Scan for the cell matching the given text and deliver its [x, y] coordinate at center. 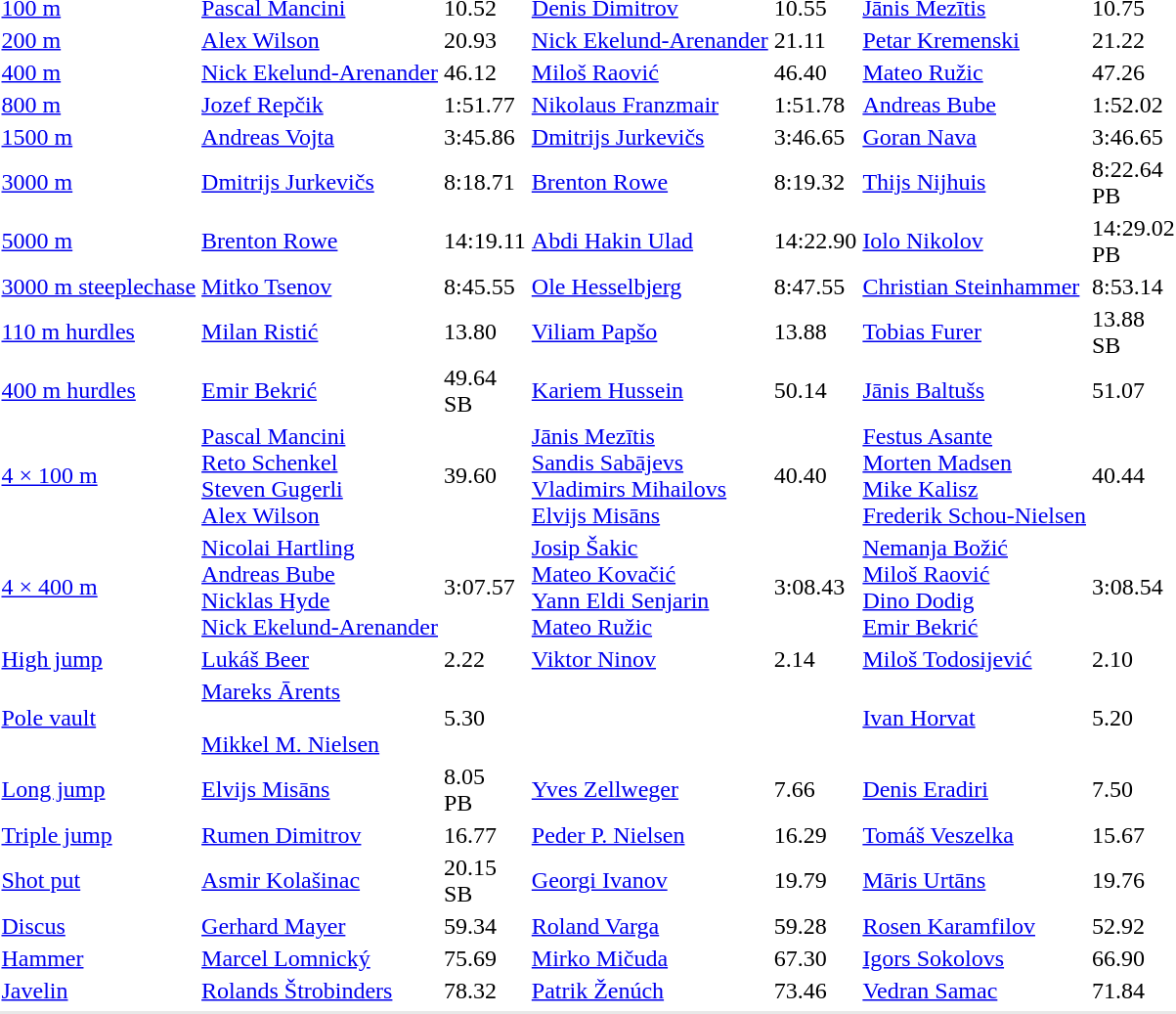
14:29.02PB [1133, 241]
13.80 [485, 332]
Lukáš Beer [321, 659]
Goran Nava [975, 137]
Jozef Repčik [321, 105]
40.44 [1133, 475]
Ivan Horvat [975, 718]
Nicolai HartlingAndreas BubeNicklas HydeNick Ekelund-Arenander [321, 587]
8:45.55 [485, 287]
1:52.02 [1133, 105]
1:51.77 [485, 105]
66.90 [1133, 958]
Igors Sokolovs [975, 958]
Gerhard Mayer [321, 926]
8:22.64PB [1133, 182]
Kariem Hussein [649, 391]
2.14 [815, 659]
52.92 [1133, 926]
Josip ŠakicMateo KovačićYann Eldi SenjarinMateo Ružic [649, 587]
16.29 [815, 835]
High jump [99, 659]
Roland Varga [649, 926]
20.93 [485, 40]
50.14 [815, 391]
Marcel Lomnický [321, 958]
47.26 [1133, 72]
46.40 [815, 72]
Mateo Ružic [975, 72]
2.22 [485, 659]
20.15SB [485, 880]
Abdi Hakin Ulad [649, 241]
3:08.43 [815, 587]
Andreas Bube [975, 105]
Hammer [99, 958]
Ole Hesselbjerg [649, 287]
3000 m steeplechase [99, 287]
Elvijs Misāns [321, 790]
4 × 400 m [99, 587]
2.10 [1133, 659]
Nikolaus Franzmair [649, 105]
Triple jump [99, 835]
Festus AsanteMorten MadsenMike KaliszFrederik Schou-Nielsen [975, 475]
49.64SB [485, 391]
21.22 [1133, 40]
14:22.90 [815, 241]
59.28 [815, 926]
8:19.32 [815, 182]
3:07.57 [485, 587]
Pascal ManciniReto SchenkelSteven GugerliAlex Wilson [321, 475]
Viktor Ninov [649, 659]
Patrik Ženúch [649, 991]
8.05PB [485, 790]
7.50 [1133, 790]
3000 m [99, 182]
400 m hurdles [99, 391]
5000 m [99, 241]
19.79 [815, 880]
8:53.14 [1133, 287]
Asmir Kolašinac [321, 880]
71.84 [1133, 991]
46.12 [485, 72]
Mitko Tsenov [321, 287]
Emir Bekrić [321, 391]
Rosen Karamfilov [975, 926]
Petar Kremenski [975, 40]
Yves Zellweger [649, 790]
800 m [99, 105]
Miloš Raović [649, 72]
Tomáš Veszelka [975, 835]
Discus [99, 926]
Milan Ristić [321, 332]
14:19.11 [485, 241]
19.76 [1133, 880]
3:45.86 [485, 137]
78.32 [485, 991]
Long jump [99, 790]
Mirko Mičuda [649, 958]
Andreas Vojta [321, 137]
13.88SB [1133, 332]
Alex Wilson [321, 40]
Viliam Papšo [649, 332]
67.30 [815, 958]
Rolands Štrobinders [321, 991]
Jānis MezītisSandis SabājevsVladimirs MihailovsElvijs Misāns [649, 475]
Miloš Todosijević [975, 659]
Tobias Furer [975, 332]
Peder P. Nielsen [649, 835]
Georgi Ivanov [649, 880]
40.40 [815, 475]
8:18.71 [485, 182]
Vedran Samac [975, 991]
16.77 [485, 835]
21.11 [815, 40]
5.20 [1133, 718]
4 × 100 m [99, 475]
Iolo Nikolov [975, 241]
Denis Eradiri [975, 790]
Māris Urtāns [975, 880]
39.60 [485, 475]
59.34 [485, 926]
75.69 [485, 958]
3:08.54 [1133, 587]
1:51.78 [815, 105]
110 m hurdles [99, 332]
Jānis Baltušs [975, 391]
Christian Steinhammer [975, 287]
Pole vault [99, 718]
1500 m [99, 137]
7.66 [815, 790]
Javelin [99, 991]
Mareks ĀrentsMikkel M. Nielsen [321, 718]
400 m [99, 72]
200 m [99, 40]
51.07 [1133, 391]
8:47.55 [815, 287]
13.88 [815, 332]
73.46 [815, 991]
Nemanja BožićMiloš RaovićDino DodigEmir Bekrić [975, 587]
15.67 [1133, 835]
Thijs Nijhuis [975, 182]
5.30 [485, 718]
Shot put [99, 880]
Rumen Dimitrov [321, 835]
